Search for the cell housing the specified text and yield its (x, y) center coordinate. 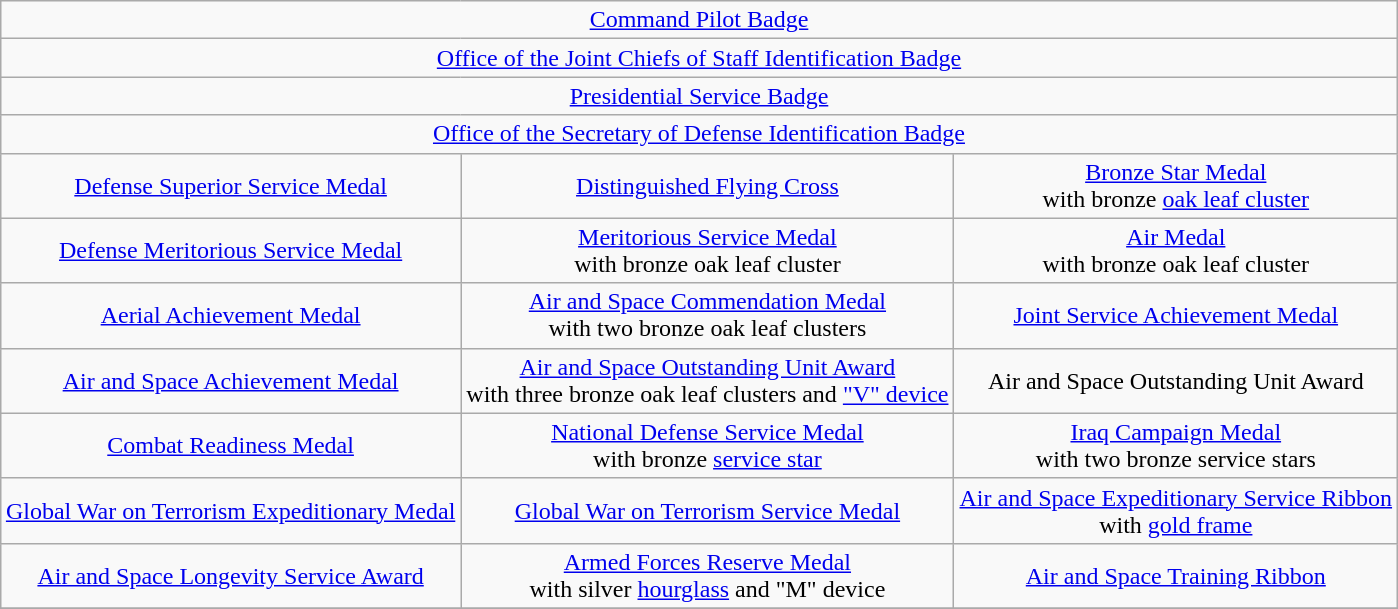
National Defense Service Medalwith bronze service star (708, 446)
Air and Space Expeditionary Service Ribbonwith gold frame (1176, 510)
Air and Space Longevity Service Award (230, 576)
Iraq Campaign Medalwith two bronze service stars (1176, 446)
Armed Forces Reserve Medalwith silver hourglass and "M" device (708, 576)
Command Pilot Badge (698, 20)
Presidential Service Badge (698, 96)
Air and Space Achievement Medal (230, 380)
Meritorious Service Medalwith bronze oak leaf cluster (708, 250)
Joint Service Achievement Medal (1176, 316)
Global War on Terrorism Service Medal (708, 510)
Office of the Joint Chiefs of Staff Identification Badge (698, 58)
Distinguished Flying Cross (708, 186)
Air and Space Outstanding Unit Award (1176, 380)
Aerial Achievement Medal (230, 316)
Air and Space Commendation Medalwith two bronze oak leaf clusters (708, 316)
Bronze Star Medalwith bronze oak leaf cluster (1176, 186)
Defense Superior Service Medal (230, 186)
Air Medalwith bronze oak leaf cluster (1176, 250)
Global War on Terrorism Expeditionary Medal (230, 510)
Air and Space Outstanding Unit Awardwith three bronze oak leaf clusters and "V" device (708, 380)
Air and Space Training Ribbon (1176, 576)
Combat Readiness Medal (230, 446)
Defense Meritorious Service Medal (230, 250)
Office of the Secretary of Defense Identification Badge (698, 134)
